Capture the cell that displays the provided text and extract its [X, Y] central coordinate. 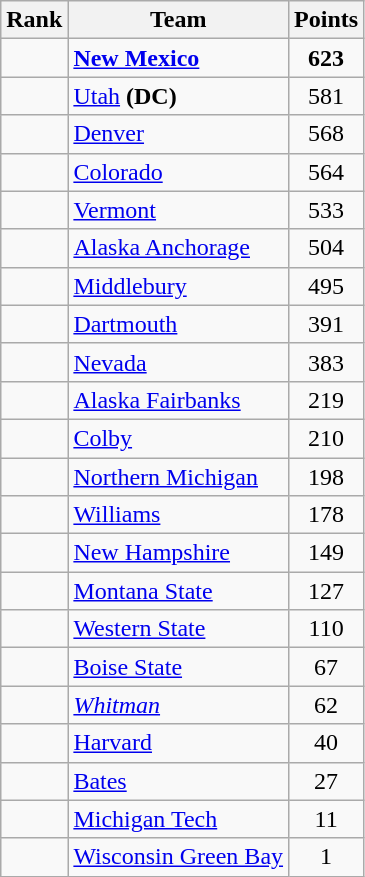
1 [326, 857]
495 [326, 286]
Points [326, 20]
564 [326, 172]
Whitman [178, 705]
New Hampshire [178, 553]
62 [326, 705]
New Mexico [178, 58]
Nevada [178, 362]
391 [326, 324]
67 [326, 667]
Williams [178, 515]
11 [326, 819]
Vermont [178, 210]
178 [326, 515]
Bates [178, 781]
533 [326, 210]
Alaska Anchorage [178, 248]
Colorado [178, 172]
Michigan Tech [178, 819]
Dartmouth [178, 324]
Utah (DC) [178, 96]
27 [326, 781]
Montana State [178, 591]
Rank [34, 20]
Boise State [178, 667]
383 [326, 362]
623 [326, 58]
Northern Michigan [178, 477]
Denver [178, 134]
110 [326, 629]
127 [326, 591]
Team [178, 20]
Alaska Fairbanks [178, 400]
Middlebury [178, 286]
149 [326, 553]
Harvard [178, 743]
Colby [178, 438]
504 [326, 248]
210 [326, 438]
Western State [178, 629]
219 [326, 400]
581 [326, 96]
Wisconsin Green Bay [178, 857]
40 [326, 743]
198 [326, 477]
568 [326, 134]
